Extract the [X, Y] coordinate from the center of the cell holding the provided text.  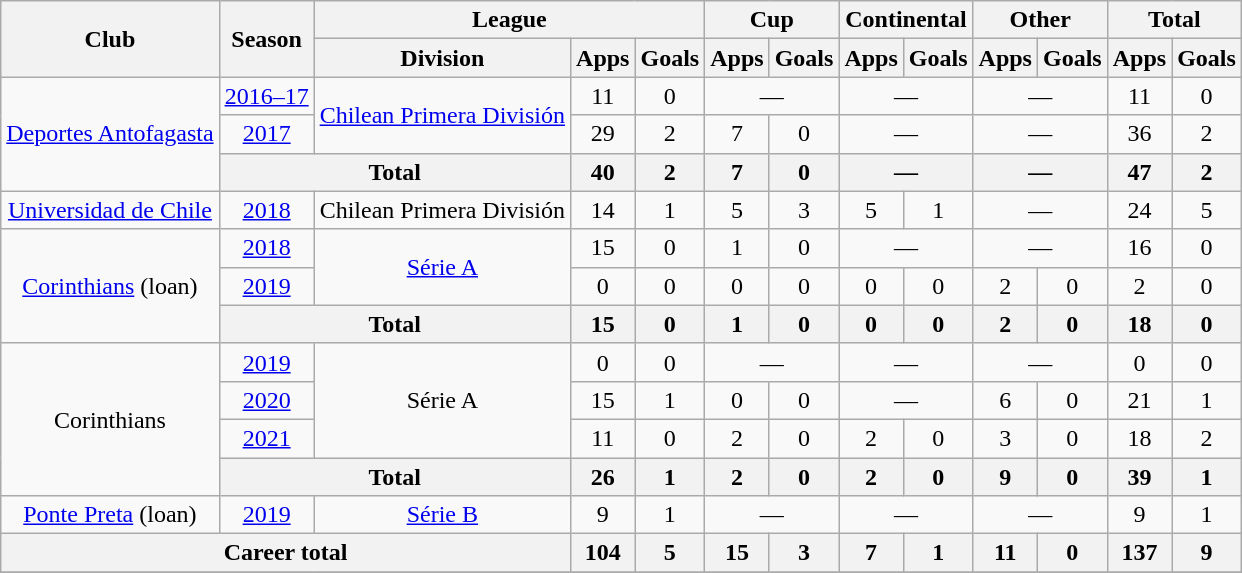
36 [1139, 134]
Cup [772, 20]
Continental [906, 20]
47 [1139, 172]
Division [442, 58]
2016–17 [266, 96]
2017 [266, 134]
6 [1005, 400]
40 [603, 172]
Season [266, 39]
Other [1040, 20]
Club [110, 39]
Deportes Antofagasta [110, 134]
39 [1139, 477]
104 [603, 553]
14 [603, 210]
29 [603, 134]
Corinthians (loan) [110, 286]
Corinthians [110, 419]
2021 [266, 438]
21 [1139, 400]
Universidad de Chile [110, 210]
Career total [286, 553]
Ponte Preta (loan) [110, 515]
137 [1139, 553]
24 [1139, 210]
26 [603, 477]
2020 [266, 400]
16 [1139, 248]
Série B [442, 515]
League [510, 20]
